Output the (X, Y) coordinate of the center of the cell containing the given text.  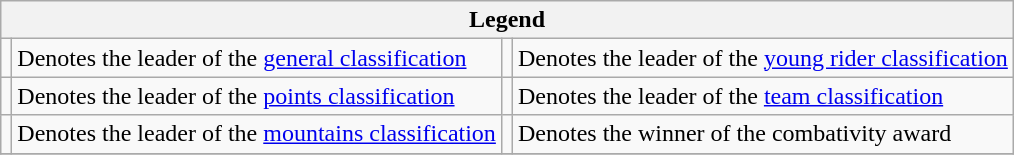
Denotes the leader of the team classification (762, 96)
Denotes the leader of the points classification (257, 96)
Denotes the leader of the mountains classification (257, 134)
Denotes the leader of the young rider classification (762, 58)
Legend (508, 20)
Denotes the winner of the combativity award (762, 134)
Denotes the leader of the general classification (257, 58)
